Return [x, y] of the center of cell containing provided text 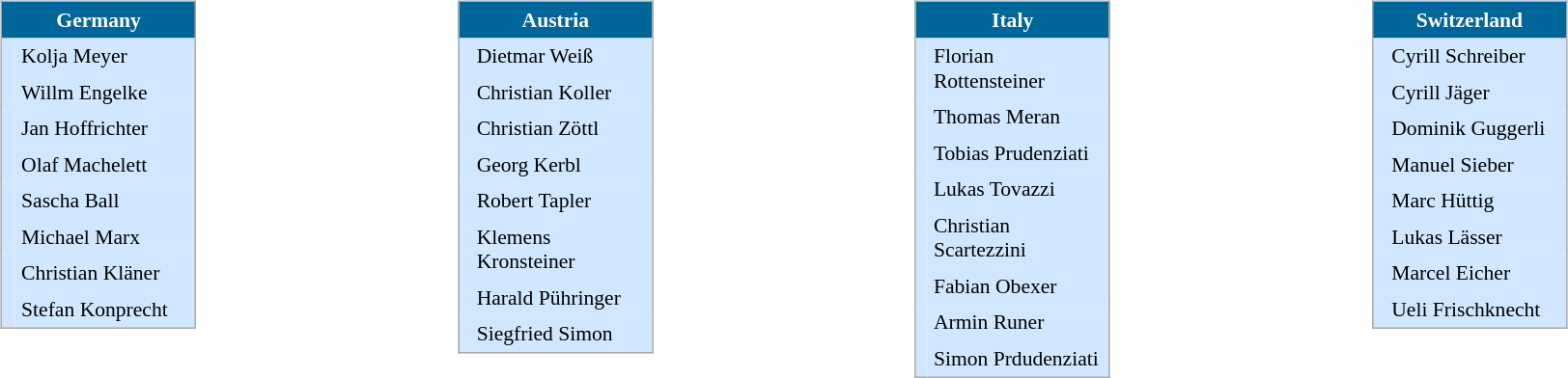
Thomas Meran [1019, 117]
Jan Hoffrichter [106, 128]
Sascha Ball [106, 202]
Siegfried Simon [562, 335]
Cyrill Schreiber [1475, 57]
Robert Tapler [562, 202]
Austria [556, 19]
Tobias Prudenziati [1019, 153]
Simon Prdudenziati [1019, 359]
Olaf Machelett [106, 165]
Fabian Obexer [1019, 286]
Marcel Eicher [1475, 273]
Christian Zöttl [562, 128]
Ueli Frischknecht [1475, 310]
Stefan Konprecht [106, 310]
Marc Hüttig [1475, 202]
Harald Pühringer [562, 298]
Switzerland [1470, 19]
Klemens Kronsteiner [562, 249]
Christian Scartezzini [1019, 237]
Dietmar Weiß [562, 57]
Lukas Tovazzi [1019, 190]
Christian Koller [562, 93]
Christian Kläner [106, 273]
Willm Engelke [106, 93]
Michael Marx [106, 237]
Armin Runer [1019, 323]
Italy [1012, 19]
Florian Rottensteiner [1019, 69]
Kolja Meyer [106, 57]
Manuel Sieber [1475, 165]
Germany [98, 19]
Cyrill Jäger [1475, 93]
Lukas Lässer [1475, 237]
Georg Kerbl [562, 165]
Dominik Guggerli [1475, 128]
